Capture the cell that displays the provided text and extract its (X, Y) central coordinate. 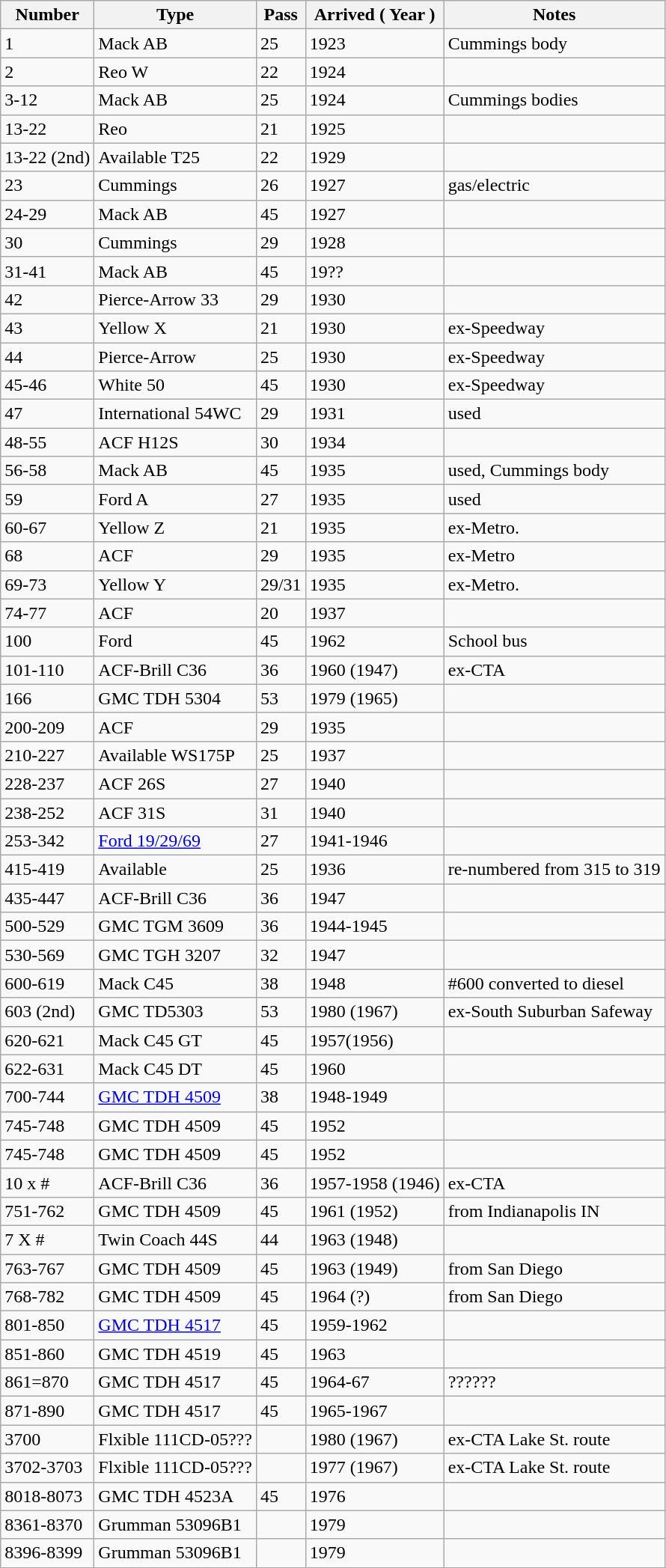
Yellow Y (175, 585)
1957(1956) (374, 1040)
Ford A (175, 499)
1941-1946 (374, 841)
Notes (554, 15)
24-29 (48, 214)
603 (2nd) (48, 1012)
42 (48, 299)
1963 (1949) (374, 1269)
500-529 (48, 927)
1960 (1947) (374, 670)
751-762 (48, 1211)
871-890 (48, 1411)
23 (48, 186)
ex-South Suburban Safeway (554, 1012)
228-237 (48, 784)
1929 (374, 157)
1931 (374, 414)
Cummings body (554, 43)
253-342 (48, 841)
Mack C45 GT (175, 1040)
620-621 (48, 1040)
68 (48, 556)
Reo W (175, 72)
1977 (1967) (374, 1468)
School bus (554, 641)
238-252 (48, 812)
13-22 (2nd) (48, 157)
2 (48, 72)
1959-1962 (374, 1326)
45-46 (48, 385)
1936 (374, 870)
768-782 (48, 1297)
59 (48, 499)
60-67 (48, 528)
Pierce-Arrow (175, 357)
1960 (374, 1069)
1944-1945 (374, 927)
Available (175, 870)
Available T25 (175, 157)
1961 (1952) (374, 1211)
1964 (?) (374, 1297)
1948-1949 (374, 1097)
re-numbered from 315 to 319 (554, 870)
8396-8399 (48, 1553)
415-419 (48, 870)
48-55 (48, 442)
31-41 (48, 271)
1965-1967 (374, 1411)
Available WS175P (175, 755)
Yellow X (175, 328)
1976 (374, 1496)
10 x # (48, 1183)
Reo (175, 129)
Pierce-Arrow 33 (175, 299)
101-110 (48, 670)
?????? (554, 1382)
1963 (1948) (374, 1239)
Arrived ( Year ) (374, 15)
763-767 (48, 1269)
used, Cummings body (554, 471)
Cummings bodies (554, 100)
600-619 (48, 983)
1979 (1965) (374, 698)
GMC TGH 3207 (175, 955)
3700 (48, 1439)
Ford (175, 641)
Ford 19/29/69 (175, 841)
47 (48, 414)
ACF H12S (175, 442)
1962 (374, 641)
29/31 (281, 585)
1948 (374, 983)
Type (175, 15)
ACF 31S (175, 812)
622-631 (48, 1069)
1957-1958 (1946) (374, 1183)
Yellow Z (175, 528)
56-58 (48, 471)
Number (48, 15)
Mack C45 (175, 983)
3-12 (48, 100)
Mack C45 DT (175, 1069)
GMC TGM 3609 (175, 927)
#600 converted to diesel (554, 983)
GMC TDH 4519 (175, 1354)
19?? (374, 271)
1964-67 (374, 1382)
20 (281, 613)
from Indianapolis IN (554, 1211)
7 X # (48, 1239)
700-744 (48, 1097)
801-850 (48, 1326)
8018-8073 (48, 1496)
861=870 (48, 1382)
26 (281, 186)
166 (48, 698)
435-447 (48, 898)
530-569 (48, 955)
ACF 26S (175, 784)
GMC TDH 4523A (175, 1496)
GMC TDH 5304 (175, 698)
100 (48, 641)
3702-3703 (48, 1468)
210-227 (48, 755)
White 50 (175, 385)
43 (48, 328)
Twin Coach 44S (175, 1239)
74-77 (48, 613)
GMC TD5303 (175, 1012)
1963 (374, 1354)
1934 (374, 442)
1 (48, 43)
13-22 (48, 129)
69-73 (48, 585)
ex-Metro (554, 556)
1928 (374, 242)
International 54WC (175, 414)
gas/electric (554, 186)
851-860 (48, 1354)
32 (281, 955)
1923 (374, 43)
31 (281, 812)
8361-8370 (48, 1525)
Pass (281, 15)
200-209 (48, 727)
1925 (374, 129)
